Scan for the cell matching the given text and deliver its [X, Y] coordinate at center. 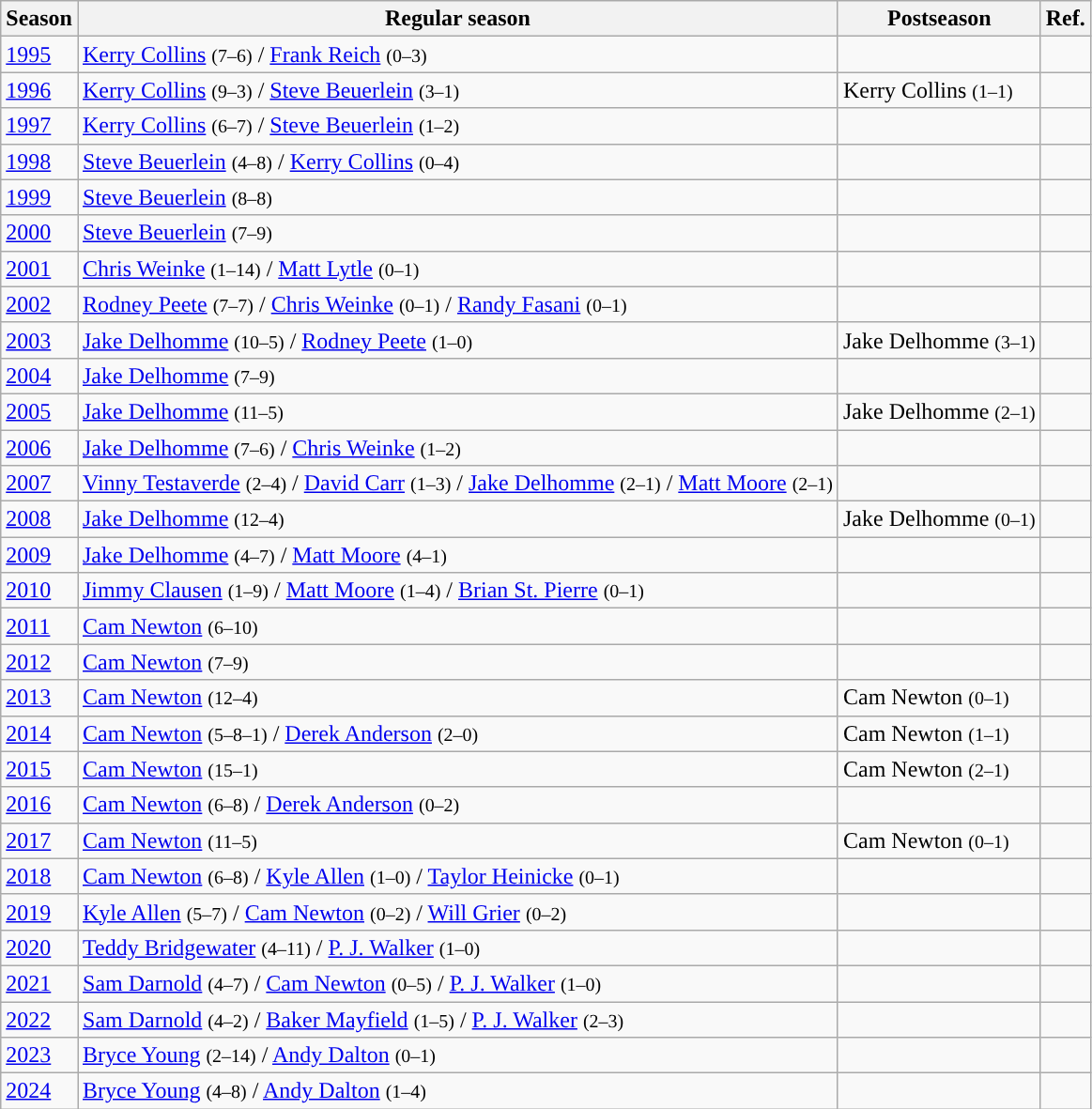
Jake Delhomme (10–5) / Rodney Peete (1–0) [457, 340]
Kerry Collins (9–3) / Steve Beuerlein (3–1) [457, 90]
2023 [39, 1055]
Postseason [939, 19]
2013 [39, 698]
2016 [39, 805]
Steve Beuerlein (7–9) [457, 233]
Jake Delhomme (4–7) / Matt Moore (4–1) [457, 555]
Cam Newton (7–9) [457, 662]
2011 [39, 626]
2004 [39, 376]
Jake Delhomme (2–1) [939, 411]
2024 [39, 1091]
Vinny Testaverde (2–4) / David Carr (1–3) / Jake Delhomme (2–1) / Matt Moore (2–1) [457, 484]
Jake Delhomme (11–5) [457, 411]
Cam Newton (5–8–1) / Derek Anderson (2–0) [457, 733]
Steve Beuerlein (8–8) [457, 197]
2002 [39, 304]
1999 [39, 197]
Cam Newton (1–1) [939, 733]
Sam Darnold (4–7) / Cam Newton (0–5) / P. J. Walker (1–0) [457, 983]
2022 [39, 1019]
Jake Delhomme (7–6) / Chris Weinke (1–2) [457, 448]
2007 [39, 484]
1998 [39, 162]
2009 [39, 555]
Sam Darnold (4–2) / Baker Mayfield (1–5) / P. J. Walker (2–3) [457, 1019]
2015 [39, 769]
Steve Beuerlein (4–8) / Kerry Collins (0–4) [457, 162]
Chris Weinke (1–14) / Matt Lytle (0–1) [457, 269]
Kerry Collins (7–6) / Frank Reich (0–3) [457, 54]
2012 [39, 662]
Jake Delhomme (7–9) [457, 376]
2010 [39, 591]
Cam Newton (6–8) / Kyle Allen (1–0) / Taylor Heinicke (0–1) [457, 876]
2018 [39, 876]
Bryce Young (4–8) / Andy Dalton (1–4) [457, 1091]
Jake Delhomme (3–1) [939, 340]
Jimmy Clausen (1–9) / Matt Moore (1–4) / Brian St. Pierre (0–1) [457, 591]
Kyle Allen (5–7) / Cam Newton (0–2) / Will Grier (0–2) [457, 912]
Cam Newton (6–8) / Derek Anderson (0–2) [457, 805]
Kerry Collins (1–1) [939, 90]
2019 [39, 912]
Regular season [457, 19]
Jake Delhomme (12–4) [457, 519]
2005 [39, 411]
1997 [39, 126]
Jake Delhomme (0–1) [939, 519]
Ref. [1065, 19]
Cam Newton (12–4) [457, 698]
Cam Newton (6–10) [457, 626]
2001 [39, 269]
Cam Newton (11–5) [457, 840]
2000 [39, 233]
2003 [39, 340]
2008 [39, 519]
2017 [39, 840]
2014 [39, 733]
Season [39, 19]
Cam Newton (15–1) [457, 769]
1996 [39, 90]
Bryce Young (2–14) / Andy Dalton (0–1) [457, 1055]
1995 [39, 54]
Cam Newton (2–1) [939, 769]
Rodney Peete (7–7) / Chris Weinke (0–1) / Randy Fasani (0–1) [457, 304]
Teddy Bridgewater (4–11) / P. J. Walker (1–0) [457, 947]
2006 [39, 448]
2020 [39, 947]
2021 [39, 983]
Kerry Collins (6–7) / Steve Beuerlein (1–2) [457, 126]
